Scan for the cell matching the given text and deliver its [x, y] coordinate at center. 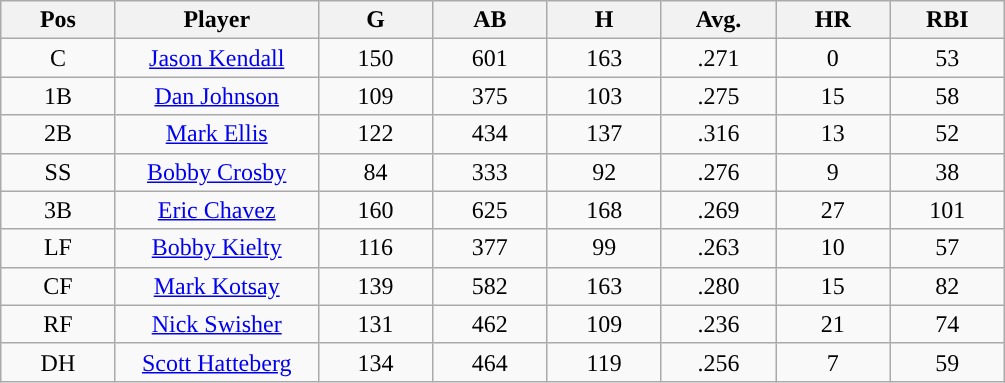
10 [833, 248]
G [375, 20]
.280 [718, 286]
122 [375, 134]
464 [490, 362]
582 [490, 286]
139 [375, 286]
601 [490, 58]
625 [490, 210]
21 [833, 324]
.276 [718, 172]
134 [375, 362]
58 [947, 96]
462 [490, 324]
.275 [718, 96]
Eric Chavez [216, 210]
DH [58, 362]
C [58, 58]
82 [947, 286]
52 [947, 134]
Mark Ellis [216, 134]
LF [58, 248]
27 [833, 210]
3B [58, 210]
119 [604, 362]
HR [833, 20]
Jason Kendall [216, 58]
59 [947, 362]
Bobby Kielty [216, 248]
SS [58, 172]
168 [604, 210]
131 [375, 324]
150 [375, 58]
57 [947, 248]
9 [833, 172]
0 [833, 58]
.263 [718, 248]
Nick Swisher [216, 324]
74 [947, 324]
.316 [718, 134]
Scott Hatteberg [216, 362]
Pos [58, 20]
103 [604, 96]
116 [375, 248]
377 [490, 248]
101 [947, 210]
333 [490, 172]
434 [490, 134]
RBI [947, 20]
.271 [718, 58]
Dan Johnson [216, 96]
53 [947, 58]
Player [216, 20]
84 [375, 172]
375 [490, 96]
.269 [718, 210]
1B [58, 96]
CF [58, 286]
2B [58, 134]
38 [947, 172]
AB [490, 20]
92 [604, 172]
137 [604, 134]
Bobby Crosby [216, 172]
.236 [718, 324]
7 [833, 362]
Mark Kotsay [216, 286]
160 [375, 210]
H [604, 20]
.256 [718, 362]
Avg. [718, 20]
99 [604, 248]
RF [58, 324]
13 [833, 134]
